Pinpoint the cell where the given text exists, returning its [x, y] midpoint coordinate. 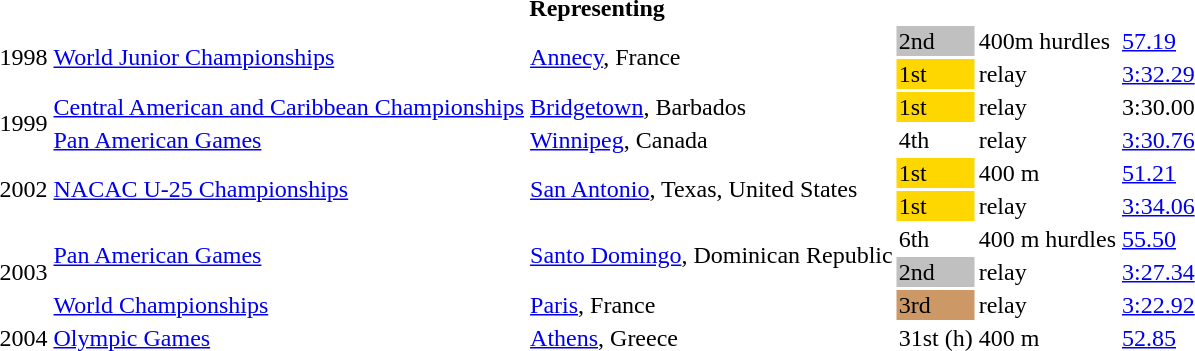
NACAC U-25 Championships [289, 190]
6th [936, 239]
World Junior Championships [289, 58]
400 m hurdles [1047, 239]
4th [936, 140]
Annecy, France [712, 58]
Winnipeg, Canada [712, 140]
World Championships [289, 305]
3rd [936, 305]
400 m [1047, 173]
400m hurdles [1047, 41]
Bridgetown, Barbados [712, 107]
Central American and Caribbean Championships [289, 107]
San Antonio, Texas, United States [712, 190]
Santo Domingo, Dominican Republic [712, 256]
Paris, France [712, 305]
